Locate the cell with the specified text and output its [x, y] center coordinate. 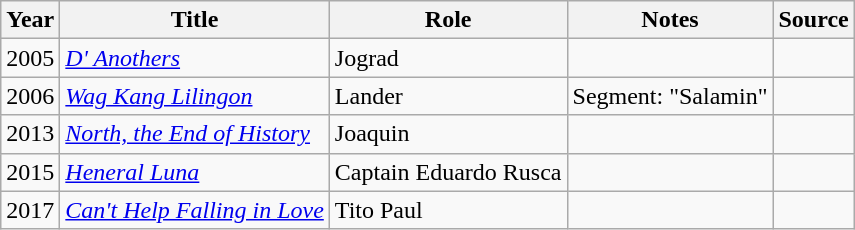
Wag Kang Lilingon [195, 96]
Heneral Luna [195, 172]
Year [30, 20]
Joaquin [448, 134]
Source [814, 20]
2013 [30, 134]
Tito Paul [448, 210]
D' Anothers [195, 58]
2006 [30, 96]
Jograd [448, 58]
2015 [30, 172]
Lander [448, 96]
2005 [30, 58]
North, the End of History [195, 134]
Captain Eduardo Rusca [448, 172]
Notes [670, 20]
Role [448, 20]
2017 [30, 210]
Can't Help Falling in Love [195, 210]
Segment: "Salamin" [670, 96]
Title [195, 20]
